Pinpoint the cell where the given text exists, returning its [X, Y] midpoint coordinate. 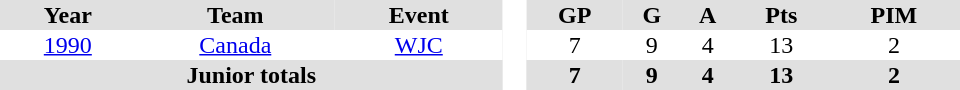
1990 [68, 45]
Year [68, 15]
Pts [782, 15]
A [708, 15]
Event [419, 15]
G [652, 15]
Junior totals [252, 75]
WJC [419, 45]
Team [236, 15]
Canada [236, 45]
GP [574, 15]
PIM [894, 15]
